Determine the (X, Y) coordinate at the center of the cell enclosing the given text.  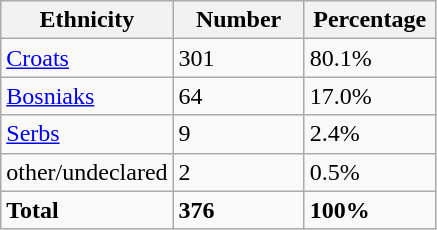
Total (87, 210)
64 (238, 96)
100% (370, 210)
376 (238, 210)
Croats (87, 58)
Ethnicity (87, 20)
301 (238, 58)
Serbs (87, 134)
Number (238, 20)
9 (238, 134)
Percentage (370, 20)
2 (238, 172)
2.4% (370, 134)
0.5% (370, 172)
80.1% (370, 58)
other/undeclared (87, 172)
17.0% (370, 96)
Bosniaks (87, 96)
